Extract the (x, y) coordinate from the center of the cell holding the provided text.  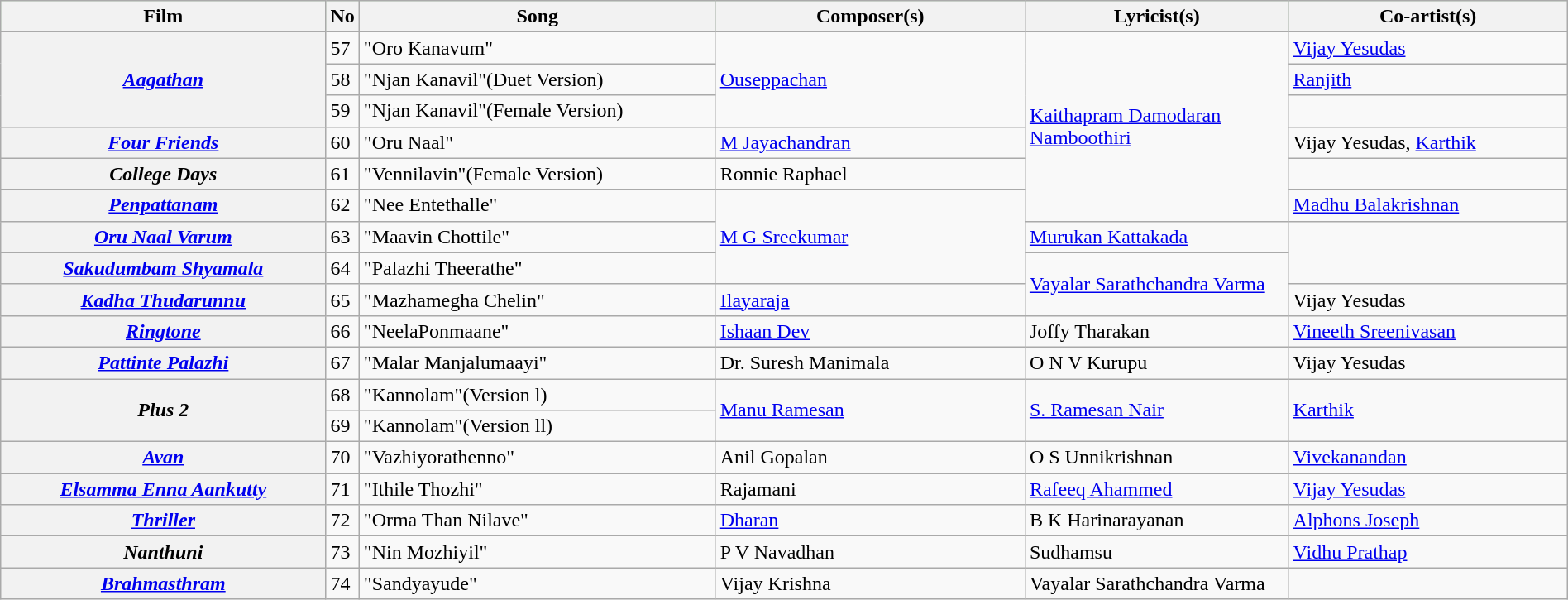
60 (342, 142)
Film (164, 17)
Elsamma Enna Aankutty (164, 489)
"Ithile Thozhi" (538, 489)
Nanthuni (164, 552)
"Vazhiyorathenno" (538, 458)
Sakudumbam Shyamala (164, 268)
67 (342, 362)
"Kannolam"(Version l) (538, 395)
"Sandyayude" (538, 583)
M G Sreekumar (870, 237)
O S Unnikrishnan (1156, 458)
58 (342, 79)
Madhu Balakrishnan (1427, 205)
72 (342, 521)
Vijay Krishna (870, 583)
"Kannolam"(Version ll) (538, 426)
63 (342, 237)
"Nee Entethalle" (538, 205)
Composer(s) (870, 17)
Dharan (870, 521)
"Nin Mozhiyil" (538, 552)
Murukan Kattakada (1156, 237)
P V Navadhan (870, 552)
70 (342, 458)
Joffy Tharakan (1156, 331)
B K Harinarayanan (1156, 521)
"NeelaPonmaane" (538, 331)
64 (342, 268)
Avan (164, 458)
Thriller (164, 521)
74 (342, 583)
Song (538, 17)
M Jayachandran (870, 142)
"Palazhi Theerathe" (538, 268)
68 (342, 395)
"Njan Kanavil"(Female Version) (538, 111)
S. Ramesan Nair (1156, 410)
Ringtone (164, 331)
"Mazhamegha Chelin" (538, 300)
Ronnie Raphael (870, 174)
"Oro Kanavum" (538, 48)
Pattinte Palazhi (164, 362)
Kadha Thudarunnu (164, 300)
Kaithapram Damodaran Namboothiri (1156, 127)
Ouseppachan (870, 79)
71 (342, 489)
Vineeth Sreenivasan (1427, 331)
Aagathan (164, 79)
66 (342, 331)
Dr. Suresh Manimala (870, 362)
Plus 2 (164, 410)
No (342, 17)
Vijay Yesudas, Karthik (1427, 142)
69 (342, 426)
Anil Gopalan (870, 458)
Co-artist(s) (1427, 17)
"Oru Naal" (538, 142)
Four Friends (164, 142)
73 (342, 552)
"Vennilavin"(Female Version) (538, 174)
57 (342, 48)
Ilayaraja (870, 300)
"Orma Than Nilave" (538, 521)
Vidhu Prathap (1427, 552)
Sudhamsu (1156, 552)
Rajamani (870, 489)
"Malar Manjalumaayi" (538, 362)
62 (342, 205)
Manu Ramesan (870, 410)
"Maavin Chottile" (538, 237)
"Njan Kanavil"(Duet Version) (538, 79)
Brahmasthram (164, 583)
Ranjith (1427, 79)
Ishaan Dev (870, 331)
Oru Naal Varum (164, 237)
Lyricist(s) (1156, 17)
65 (342, 300)
59 (342, 111)
61 (342, 174)
Alphons Joseph (1427, 521)
Vivekanandan (1427, 458)
Karthik (1427, 410)
O N V Kurupu (1156, 362)
Penpattanam (164, 205)
Rafeeq Ahammed (1156, 489)
College Days (164, 174)
